Provide the [x, y] coordinate of the cell's center where the given text is located.  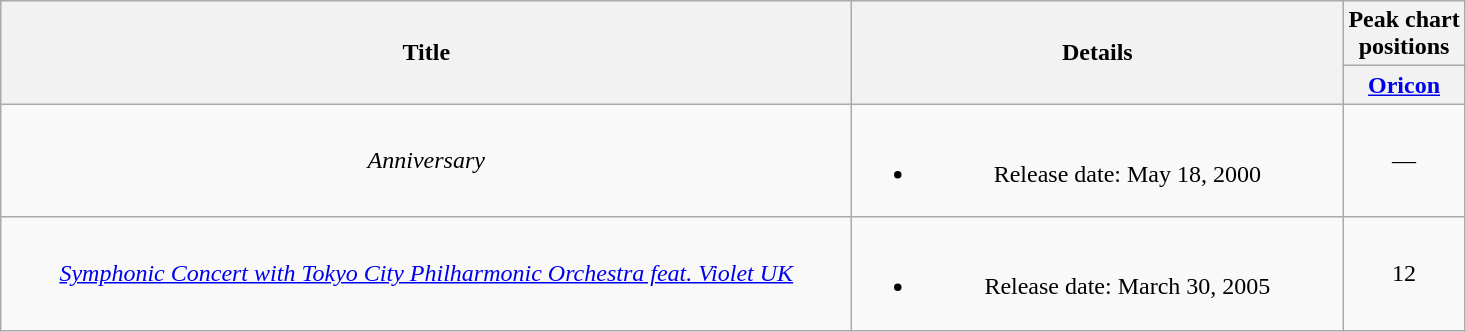
— [1404, 160]
Symphonic Concert with Tokyo City Philharmonic Orchestra feat. Violet UK [426, 274]
Anniversary [426, 160]
12 [1404, 274]
Details [1098, 52]
Oricon [1404, 85]
Title [426, 52]
Release date: May 18, 2000 [1098, 160]
Release date: March 30, 2005 [1098, 274]
Peak chart positions [1404, 34]
